Search for the cell housing the specified text and yield its (x, y) center coordinate. 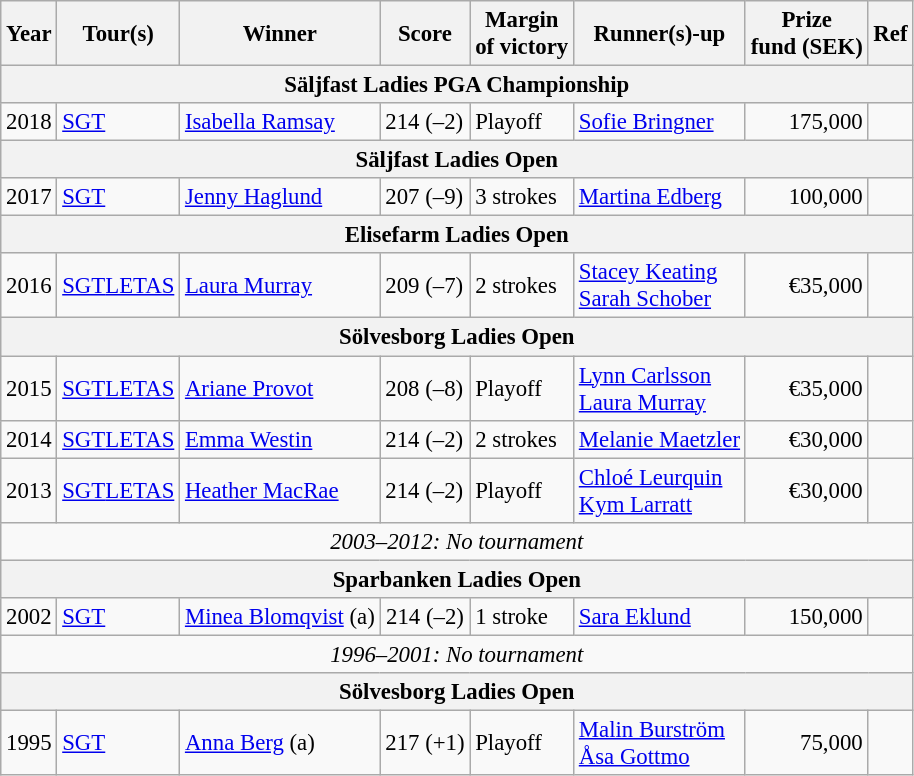
Winner (280, 34)
2013 (29, 490)
3 strokes (522, 197)
75,000 (806, 742)
Martina Edberg (659, 197)
Jenny Haglund (280, 197)
Sparbanken Ladies Open (457, 579)
Emma Westin (280, 439)
209 (–7) (425, 286)
Marginof victory (522, 34)
1995 (29, 742)
2014 (29, 439)
Year (29, 34)
Ref (890, 34)
Minea Blomqvist (a) (280, 617)
Melanie Maetzler (659, 439)
2003–2012: No tournament (457, 541)
1996–2001: No tournament (457, 654)
208 (–8) (425, 388)
2002 (29, 617)
Tour(s) (118, 34)
Sofie Bringner (659, 122)
Isabella Ramsay (280, 122)
Prizefund (SEK) (806, 34)
Chloé Leurquin Kym Larratt (659, 490)
2016 (29, 286)
Malin Burström Åsa Gottmo (659, 742)
Runner(s)-up (659, 34)
Ariane Provot (280, 388)
Laura Murray (280, 286)
Sara Eklund (659, 617)
Elisefarm Ladies Open (457, 235)
100,000 (806, 197)
150,000 (806, 617)
207 (–9) (425, 197)
2017 (29, 197)
Säljfast Ladies PGA Championship (457, 85)
Säljfast Ladies Open (457, 160)
Score (425, 34)
2018 (29, 122)
Stacey Keating Sarah Schober (659, 286)
Lynn Carlsson Laura Murray (659, 388)
2015 (29, 388)
217 (+1) (425, 742)
1 stroke (522, 617)
175,000 (806, 122)
Heather MacRae (280, 490)
Anna Berg (a) (280, 742)
